Find where the given text appears and provide that cell's center as [X, Y] coordinate. 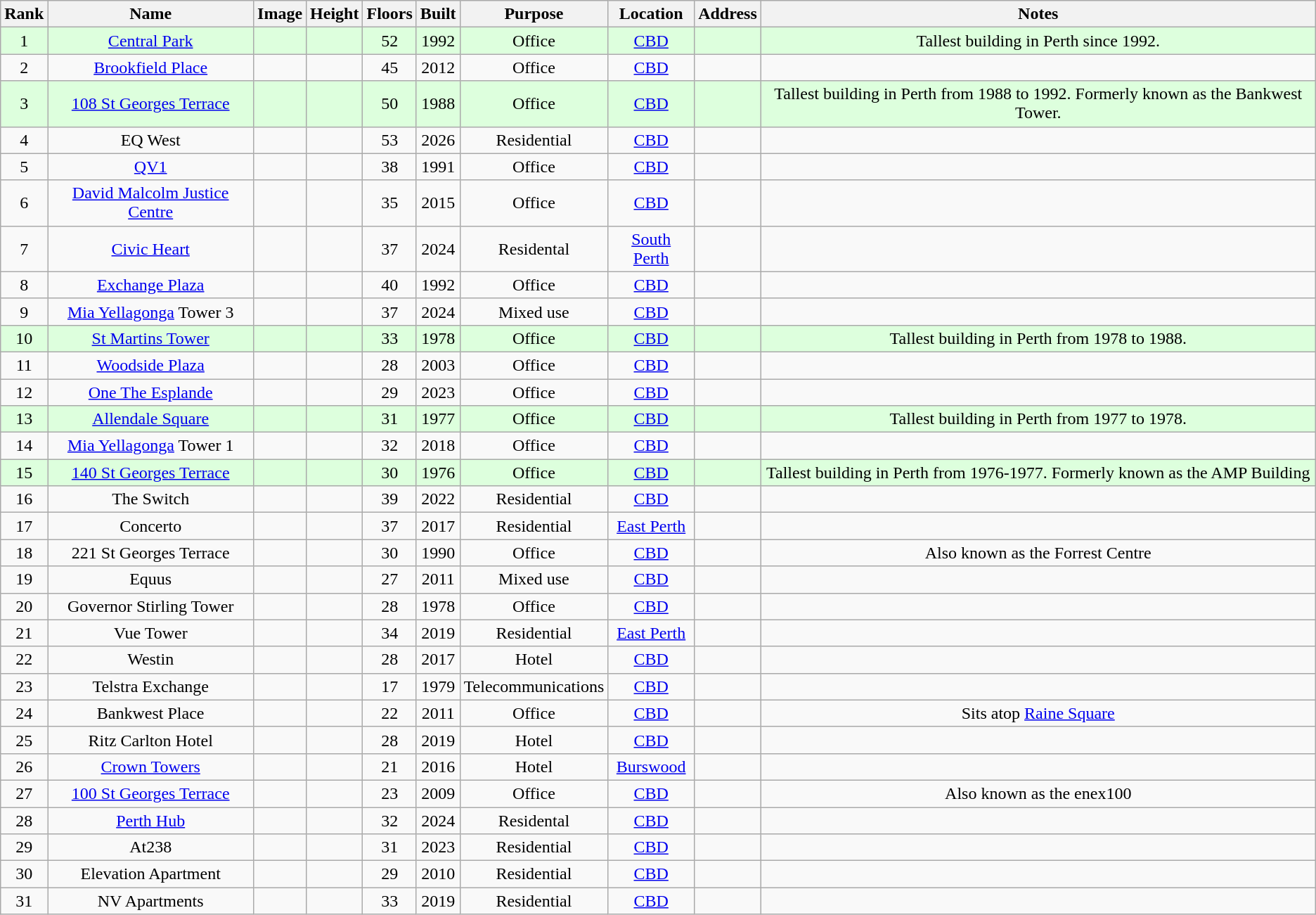
26 [24, 767]
2009 [438, 793]
40 [389, 285]
2016 [438, 767]
7 [24, 249]
Allendale Square [150, 419]
Equus [150, 580]
Civic Heart [150, 249]
Westin [150, 660]
1990 [438, 553]
Crown Towers [150, 767]
One The Esplande [150, 392]
6 [24, 203]
Also known as the Forrest Centre [1038, 553]
1976 [438, 473]
2026 [438, 140]
St Martins Tower [150, 338]
221 St Georges Terrace [150, 553]
Built [438, 14]
Purpose [534, 14]
1 [24, 41]
Height [335, 14]
Floors [389, 14]
2010 [438, 874]
South Perth [651, 249]
5 [24, 167]
10 [24, 338]
53 [389, 140]
1979 [438, 686]
Governor Stirling Tower [150, 606]
1977 [438, 419]
100 St Georges Terrace [150, 793]
38 [389, 167]
Brookfield Place [150, 68]
9 [24, 312]
EQ West [150, 140]
2003 [438, 365]
15 [24, 473]
11 [24, 365]
1988 [438, 104]
Concerto [150, 526]
2015 [438, 203]
12 [24, 392]
45 [389, 68]
Woodside Plaza [150, 365]
20 [24, 606]
Tallest building in Perth from 1978 to 1988. [1038, 338]
13 [24, 419]
Tallest building in Perth from 1977 to 1978. [1038, 419]
Exchange Plaza [150, 285]
At238 [150, 847]
Burswood [651, 767]
David Malcolm Justice Centre [150, 203]
Tallest building in Perth since 1992. [1038, 41]
18 [24, 553]
Location [651, 14]
39 [389, 499]
Address [728, 14]
50 [389, 104]
Mia Yellagonga Tower 1 [150, 446]
Bankwest Place [150, 713]
QV1 [150, 167]
Mia Yellagonga Tower 3 [150, 312]
25 [24, 740]
8 [24, 285]
Ritz Carlton Hotel [150, 740]
2022 [438, 499]
108 St Georges Terrace [150, 104]
Sits atop Raine Square [1038, 713]
140 St Georges Terrace [150, 473]
4 [24, 140]
2018 [438, 446]
Name [150, 14]
Image [280, 14]
Central Park [150, 41]
34 [389, 633]
Tallest building in Perth from 1988 to 1992. Formerly known as the Bankwest Tower. [1038, 104]
Telecommunications [534, 686]
24 [24, 713]
1991 [438, 167]
2 [24, 68]
16 [24, 499]
2012 [438, 68]
52 [389, 41]
35 [389, 203]
Perth Hub [150, 821]
Rank [24, 14]
Tallest building in Perth from 1976-1977. Formerly known as the AMP Building [1038, 473]
Vue Tower [150, 633]
Elevation Apartment [150, 874]
3 [24, 104]
19 [24, 580]
Also known as the enex100 [1038, 793]
14 [24, 446]
The Switch [150, 499]
Telstra Exchange [150, 686]
NV Apartments [150, 901]
Notes [1038, 14]
